Scan for the cell matching the given text and deliver its (x, y) coordinate at center. 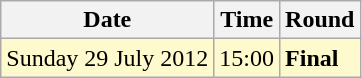
Time (247, 20)
Date (108, 20)
Final (320, 58)
Sunday 29 July 2012 (108, 58)
Round (320, 20)
15:00 (247, 58)
